Provide the [X, Y] coordinate of the cell's center where the given text is located.  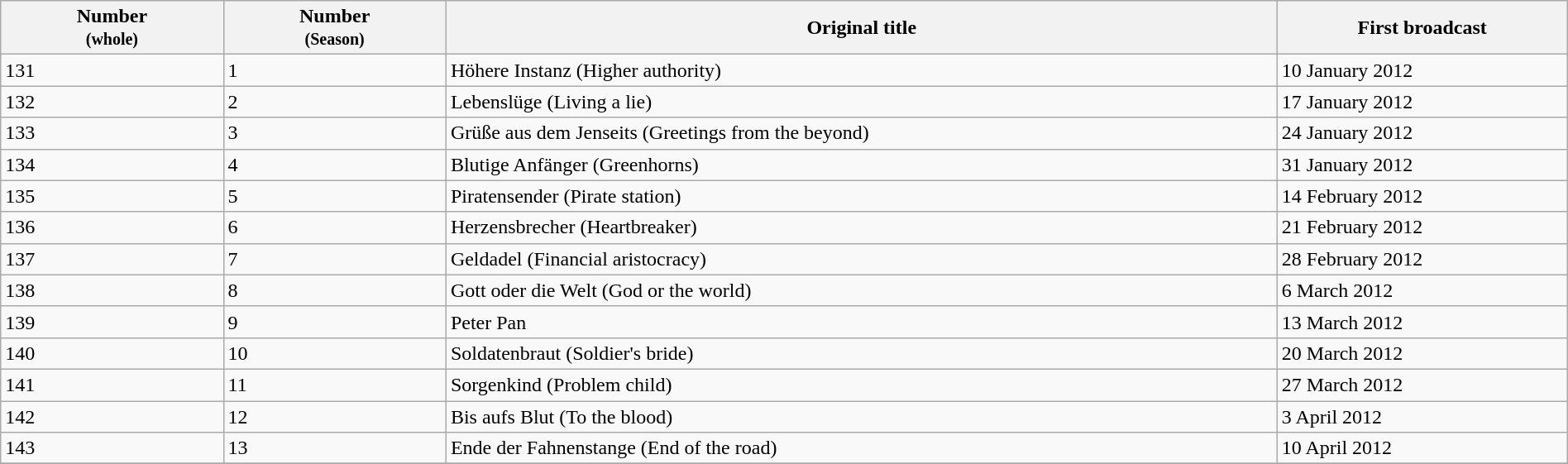
Peter Pan [862, 322]
141 [112, 385]
8 [334, 290]
Soldatenbraut (Soldier's bride) [862, 353]
12 [334, 416]
Ende der Fahnenstange (End of the road) [862, 448]
134 [112, 165]
Geldadel (Financial aristocracy) [862, 259]
Herzensbrecher (Heartbreaker) [862, 227]
3 April 2012 [1422, 416]
Sorgenkind (Problem child) [862, 385]
Original title [862, 28]
Gott oder die Welt (God or the world) [862, 290]
Piratensender (Pirate station) [862, 196]
14 February 2012 [1422, 196]
Lebenslüge (Living a lie) [862, 102]
10 [334, 353]
20 March 2012 [1422, 353]
136 [112, 227]
27 March 2012 [1422, 385]
131 [112, 70]
4 [334, 165]
6 March 2012 [1422, 290]
Blutige Anfänger (Greenhorns) [862, 165]
2 [334, 102]
First broadcast [1422, 28]
133 [112, 133]
142 [112, 416]
Höhere Instanz (Higher authority) [862, 70]
1 [334, 70]
17 January 2012 [1422, 102]
Bis aufs Blut (To the blood) [862, 416]
11 [334, 385]
5 [334, 196]
31 January 2012 [1422, 165]
135 [112, 196]
132 [112, 102]
140 [112, 353]
10 January 2012 [1422, 70]
13 [334, 448]
3 [334, 133]
143 [112, 448]
6 [334, 227]
28 February 2012 [1422, 259]
21 February 2012 [1422, 227]
24 January 2012 [1422, 133]
139 [112, 322]
13 March 2012 [1422, 322]
10 April 2012 [1422, 448]
7 [334, 259]
137 [112, 259]
138 [112, 290]
9 [334, 322]
Number (whole) [112, 28]
Grüße aus dem Jenseits (Greetings from the beyond) [862, 133]
Number (Season) [334, 28]
